From the cell containing the given text, extract its center point as (X, Y) coordinate. 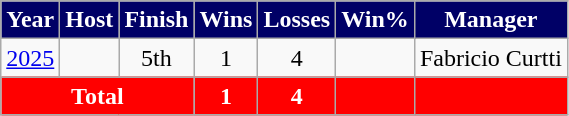
Wins (226, 20)
Losses (297, 20)
Total (98, 96)
Fabricio Curtti (490, 58)
Host (90, 20)
2025 (30, 58)
Year (30, 20)
5th (156, 58)
Manager (490, 20)
Finish (156, 20)
Win% (376, 20)
